Capture the cell that displays the provided text and extract its [X, Y] central coordinate. 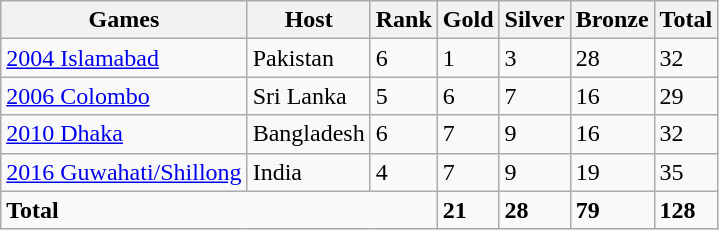
19 [612, 172]
35 [686, 172]
4 [404, 172]
Pakistan [308, 58]
Bronze [612, 20]
79 [612, 210]
Silver [534, 20]
Sri Lanka [308, 96]
India [308, 172]
2006 Colombo [124, 96]
2010 Dhaka [124, 134]
2004 Islamabad [124, 58]
128 [686, 210]
29 [686, 96]
2016 Guwahati/Shillong [124, 172]
Bangladesh [308, 134]
21 [468, 210]
Rank [404, 20]
5 [404, 96]
Games [124, 20]
1 [468, 58]
Gold [468, 20]
Host [308, 20]
3 [534, 58]
